Detect which cell encompasses the target text, then output its [X, Y] center coordinate. 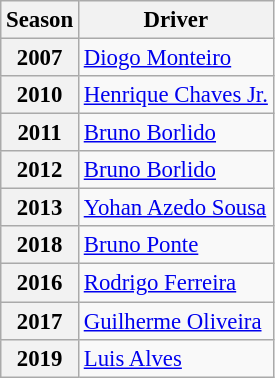
Season [40, 20]
2018 [40, 245]
2007 [40, 58]
Henrique Chaves Jr. [176, 95]
2011 [40, 133]
2019 [40, 358]
Guilherme Oliveira [176, 321]
Yohan Azedo Sousa [176, 208]
Luis Alves [176, 358]
Driver [176, 20]
2012 [40, 170]
Bruno Ponte [176, 245]
2017 [40, 321]
2016 [40, 283]
2010 [40, 95]
Rodrigo Ferreira [176, 283]
Diogo Monteiro [176, 58]
2013 [40, 208]
